Return the (X, Y) coordinate for the center point of the cell that contains the specified text.  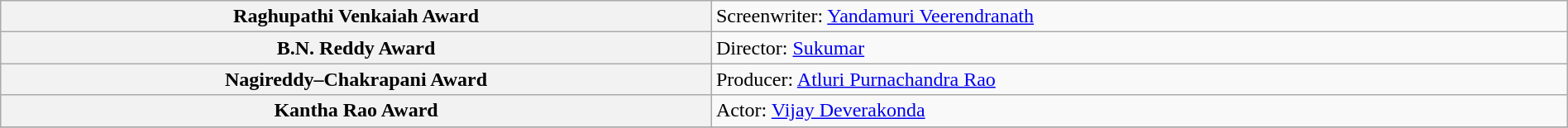
Kantha Rao Award (356, 111)
Raghupathi Venkaiah Award (356, 17)
Nagireddy–Chakrapani Award (356, 79)
Actor: Vijay Deverakonda (1140, 111)
B.N. Reddy Award (356, 48)
Producer: Atluri Purnachandra Rao (1140, 79)
Screenwriter: Yandamuri Veerendranath (1140, 17)
Director: Sukumar (1140, 48)
